Pinpoint the cell where the given text exists, returning its (X, Y) midpoint coordinate. 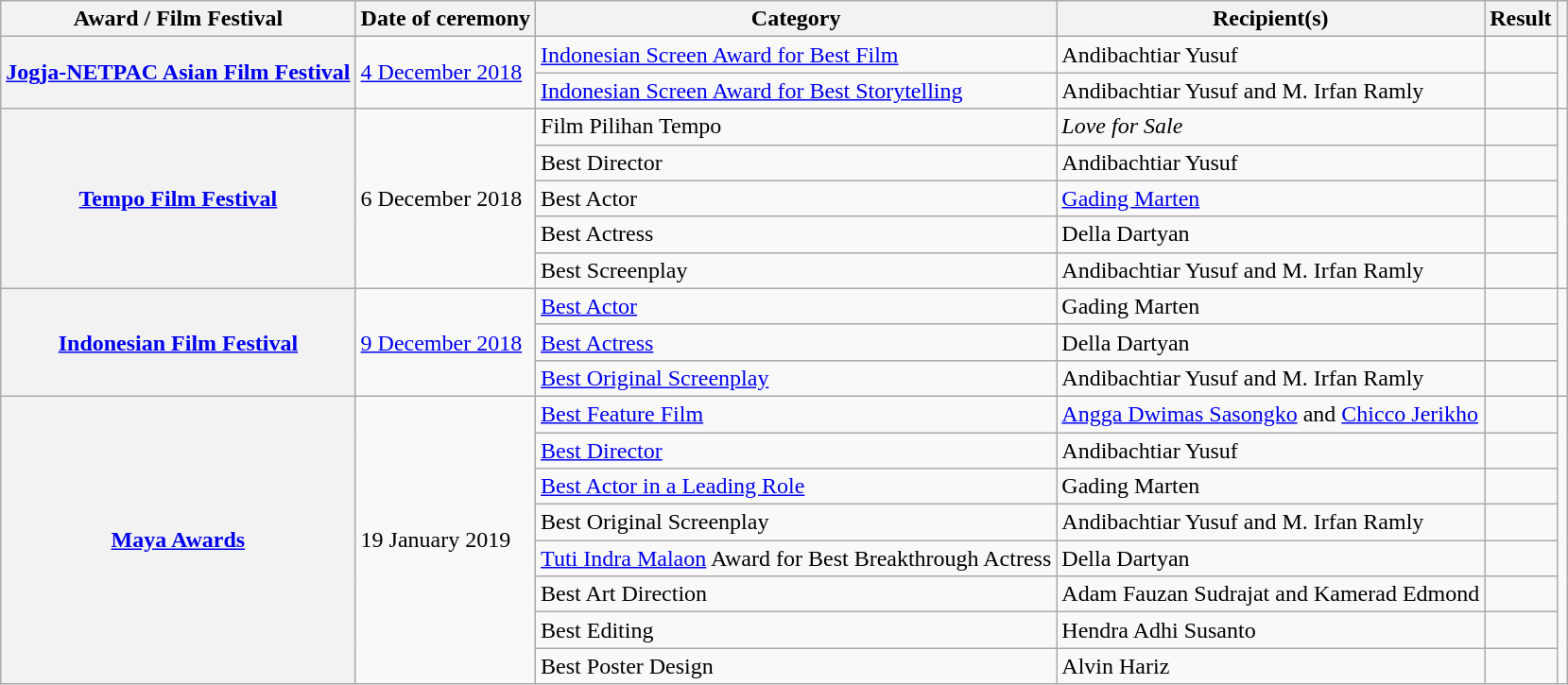
Indonesian Screen Award for Best Storytelling (796, 91)
19 January 2019 (446, 539)
Recipient(s) (1270, 19)
Indonesian Screen Award for Best Film (796, 55)
Category (796, 19)
Film Pilihan Tempo (796, 127)
Best Poster Design (796, 666)
9 December 2018 (446, 342)
Indonesian Film Festival (178, 342)
Best Feature Film (796, 414)
4 December 2018 (446, 73)
Love for Sale (1270, 127)
Date of ceremony (446, 19)
Best Actor in a Leading Role (796, 487)
6 December 2018 (446, 198)
Best Art Direction (796, 594)
Best Screenplay (796, 270)
Alvin Hariz (1270, 666)
Result (1521, 19)
Maya Awards (178, 539)
Hendra Adhi Susanto (1270, 630)
Award / Film Festival (178, 19)
Angga Dwimas Sasongko and Chicco Jerikho (1270, 414)
Adam Fauzan Sudrajat and Kamerad Edmond (1270, 594)
Tempo Film Festival (178, 198)
Tuti Indra Malaon Award for Best Breakthrough Actress (796, 558)
Best Editing (796, 630)
Jogja-NETPAC Asian Film Festival (178, 73)
